From the cell containing the given text, extract its center point as (X, Y) coordinate. 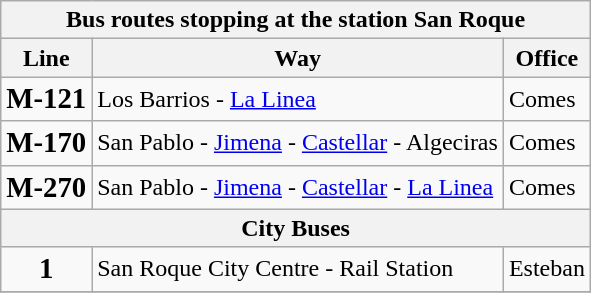
City Buses (296, 228)
Esteban (546, 269)
Way (298, 58)
M-121 (46, 99)
M-270 (46, 187)
San Pablo - Jimena - Castellar - Algeciras (298, 143)
Los Barrios - La Linea (298, 99)
M-170 (46, 143)
Line (46, 58)
San Roque City Centre - Rail Station (298, 269)
Office (546, 58)
1 (46, 269)
Bus routes stopping at the station San Roque (296, 20)
San Pablo - Jimena - Castellar - La Linea (298, 187)
